Find where the given text appears and provide that cell's center as [x, y] coordinate. 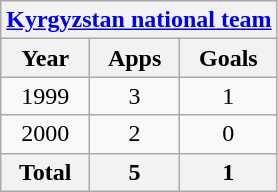
0 [229, 134]
3 [135, 96]
2000 [46, 134]
1999 [46, 96]
Apps [135, 58]
5 [135, 172]
2 [135, 134]
Kyrgyzstan national team [139, 20]
Year [46, 58]
Goals [229, 58]
Total [46, 172]
